For the text-containing cell, return its midpoint in [X, Y] coordinate format. 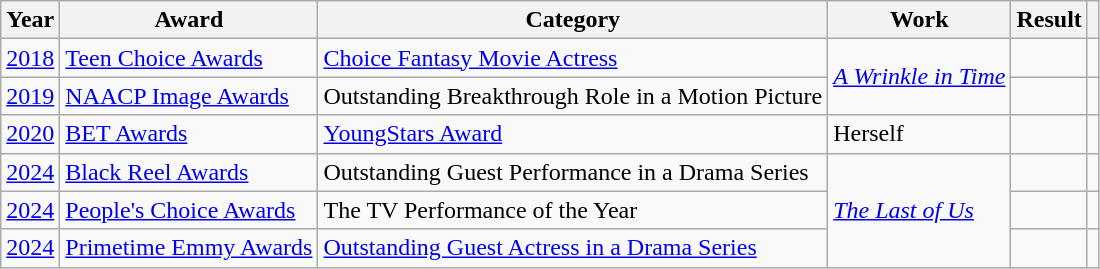
YoungStars Award [573, 134]
Outstanding Breakthrough Role in a Motion Picture [573, 96]
A Wrinkle in Time [920, 77]
2019 [30, 96]
Primetime Emmy Awards [189, 248]
Outstanding Guest Performance in a Drama Series [573, 172]
Choice Fantasy Movie Actress [573, 58]
Award [189, 20]
Black Reel Awards [189, 172]
Year [30, 20]
People's Choice Awards [189, 210]
The TV Performance of the Year [573, 210]
The Last of Us [920, 210]
Teen Choice Awards [189, 58]
NAACP Image Awards [189, 96]
2018 [30, 58]
2020 [30, 134]
Work [920, 20]
BET Awards [189, 134]
Category [573, 20]
Herself [920, 134]
Result [1049, 20]
Outstanding Guest Actress in a Drama Series [573, 248]
